Identify which cell holds the provided text, then report its (x, y) central coordinate. 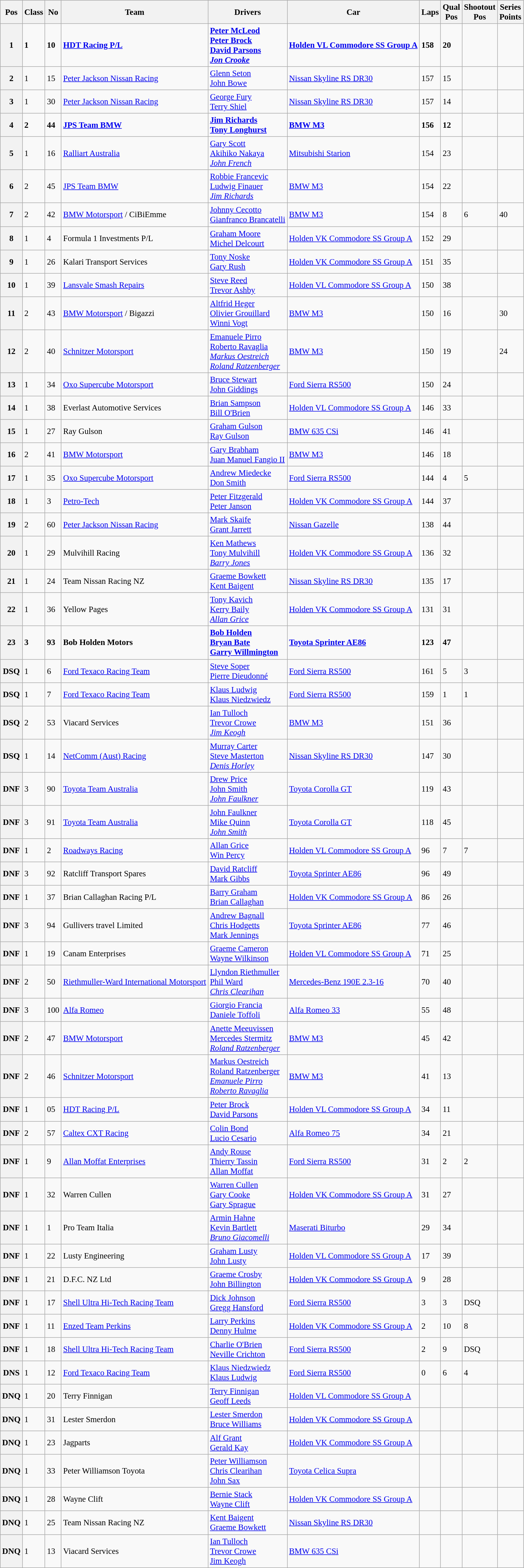
Glenn Seton John Bowe (248, 78)
Dick Johnson Gregg Hansford (248, 1302)
Klaus Niedzwiedz Klaus Ludwig (248, 1373)
161 (430, 671)
Lester Smerdon (135, 1420)
Wayne Clift (135, 1499)
Car (354, 12)
90 (53, 789)
Pos (12, 12)
Bruce Stewart John Giddings (248, 384)
Barry Graham Brian Callaghan (248, 897)
Anette Meeuvissen Mercedes Stermitz Roland Ratzenberger (248, 1038)
Ray Gulson (135, 431)
BMW Motorsport / Bigazzi (135, 313)
Pro Team Italia (135, 1227)
SeriesPoints (510, 12)
Gary Brabham Juan Manuel Fangio II (248, 455)
Graeme Cameron Wayne Wilkinson (248, 953)
Lusty Engineering (135, 1256)
91 (53, 822)
Steve Soper Pierre Dieudonné (248, 671)
Ralliart Australia (135, 153)
Everlast Automotive Services (135, 408)
Ratcliff Transport Spares (135, 874)
100 (53, 1010)
Llyndon Riethmuller Phil Ward Chris Clearihan (248, 982)
Graham Gulson Ray Gulson (248, 431)
BMW Motorsport / CiBiEmme (135, 215)
Jagparts (135, 1443)
Colin Bond Lucio Cesario (248, 1133)
Gary Scott Akihiko Nakaya John French (248, 153)
131 (430, 610)
159 (430, 694)
60 (53, 525)
Tony Kavich Kerry Baily Allan Grice (248, 610)
70 (430, 982)
George Fury Terry Shiel (248, 102)
Caltex CXT Racing (135, 1133)
Kent Baigent Graeme Bowkett (248, 1523)
Bob Holden Bryan Bate Garry Willmington (248, 643)
Bernie Stack Wayne Clift (248, 1499)
Markus Oestreich Roland Ratzenberger Emanuele Pirro Roberto Ravaglia (248, 1076)
Drivers (248, 12)
Mark Skaife Grant Jarrett (248, 525)
Warren Cullen (135, 1194)
Alfa Romeo 33 (354, 1010)
147 (430, 756)
119 (430, 789)
138 (430, 525)
Warren Cullen Gary Cooke Gary Sprague (248, 1194)
Johnny Cecotto Gianfranco Brancatelli (248, 215)
05 (53, 1110)
Graham Lusty John Lusty (248, 1256)
Mulvihill Racing (135, 553)
Peter Fitzgerald Peter Janson (248, 502)
Graham Moore Michel Delcourt (248, 238)
Allan Moffat Enterprises (135, 1161)
Ken Mathews Tony Mulvihill Barry Jones (248, 553)
118 (430, 822)
Drew Price John Smith John Faulkner (248, 789)
David Ratcliff Mark Gibbs (248, 874)
48 (452, 1010)
Armin Hahne Kevin Bartlett Bruno Giacomelli (248, 1227)
Robbie Francevic Ludwig Finauer Jim Richards (248, 187)
Alfa Romeo (135, 1010)
Alf Grant Gerald Kay (248, 1443)
Peter Williamson Toyota (135, 1471)
ShootoutPos (480, 12)
Altfrid Heger Olivier Grouillard Winni Vogt (248, 313)
Jim Richards Tony Longhurst (248, 125)
Team (135, 12)
DNS (12, 1373)
86 (430, 897)
Kalari Transport Services (135, 261)
Terry Finnigan (135, 1396)
Allan Grice Win Percy (248, 851)
Nissan Gazelle (354, 525)
92 (53, 874)
QualPos (452, 12)
Laps (430, 12)
53 (53, 722)
93 (53, 643)
Formula 1 Investments P/L (135, 238)
Enzed Team Perkins (135, 1326)
Peter Brock David Parsons (248, 1110)
Yellow Pages (135, 610)
Bob Holden Motors (135, 643)
D.F.C. NZ Ltd (135, 1279)
Lansvale Smash Repairs (135, 285)
Andy Rouse Thierry Tassin Allan Moffat (248, 1161)
152 (430, 238)
Roadways Racing (135, 851)
0 (430, 1373)
Graeme Crosby John Billington (248, 1279)
Andrew Bagnall Chris Hodgetts Mark Jennings (248, 926)
Peter McLeod Peter Brock David Parsons Jon Crooke (248, 46)
77 (430, 926)
Gullivers travel Limited (135, 926)
Larry Perkins Denny Hulme (248, 1326)
55 (430, 1010)
158 (430, 46)
Mercedes-Benz 190E 2.3-16 (354, 982)
156 (430, 125)
Toyota Celica Supra (354, 1471)
Graeme Bowkett Kent Baigent (248, 581)
John Faulkner Mike Quinn John Smith (248, 822)
135 (430, 581)
Murray Carter Steve Masterton Denis Horley (248, 756)
Class (34, 12)
49 (452, 874)
Charlie O'Brien Neville Crichton (248, 1349)
Andrew Miedecke Don Smith (248, 478)
Terry Finnigan Geoff Leeds (248, 1396)
Lester Smerdon Bruce Williams (248, 1420)
57 (53, 1133)
136 (430, 553)
94 (53, 926)
Mitsubishi Starion (354, 153)
NetComm (Aust) Racing (135, 756)
No (53, 12)
123 (430, 643)
Steve Reed Trevor Ashby (248, 285)
Klaus Ludwig Klaus Niedzwiedz (248, 694)
Emanuele Pirro Roberto Ravaglia Markus Oestreich Roland Ratzenberger (248, 351)
Petro-Tech (135, 502)
Canam Enterprises (135, 953)
Peter Williamson Chris Clearihan John Sax (248, 1471)
50 (53, 982)
Brian Sampson Bill O'Brien (248, 408)
Giorgio Francia Daniele Toffoli (248, 1010)
Brian Callaghan Racing P/L (135, 897)
Riethmuller-Ward International Motorsport (135, 982)
71 (430, 953)
Maserati Biturbo (354, 1227)
Tony Noske Gary Rush (248, 261)
Alfa Romeo 75 (354, 1133)
